Return the (X, Y) coordinate for the center point of the cell that contains the specified text.  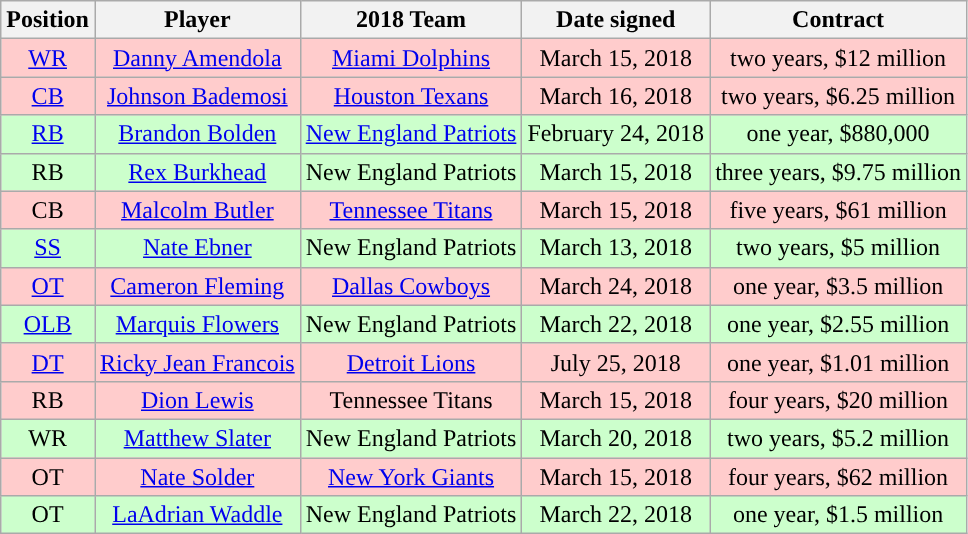
two years, $6.25 million (838, 96)
two years, $12 million (838, 58)
Date signed (616, 20)
three years, $9.75 million (838, 172)
February 24, 2018 (616, 134)
Contract (838, 20)
Position (48, 20)
one year, $1.5 million (838, 515)
one year, $1.01 million (838, 362)
LaAdrian Waddle (197, 515)
Johnson Bademosi (197, 96)
Houston Texans (411, 96)
Miami Dolphins (411, 58)
SS (48, 248)
Matthew Slater (197, 438)
Malcolm Butler (197, 210)
one year, $880,000 (838, 134)
Player (197, 20)
Ricky Jean Francois (197, 362)
Nate Solder (197, 477)
Dion Lewis (197, 400)
two years, $5.2 million (838, 438)
two years, $5 million (838, 248)
July 25, 2018 (616, 362)
Rex Burkhead (197, 172)
Cameron Fleming (197, 286)
Brandon Bolden (197, 134)
March 24, 2018 (616, 286)
Marquis Flowers (197, 324)
March 13, 2018 (616, 248)
Danny Amendola (197, 58)
2018 Team (411, 20)
New York Giants (411, 477)
one year, $3.5 million (838, 286)
Detroit Lions (411, 362)
March 16, 2018 (616, 96)
March 20, 2018 (616, 438)
Dallas Cowboys (411, 286)
five years, $61 million (838, 210)
four years, $62 million (838, 477)
one year, $2.55 million (838, 324)
OLB (48, 324)
four years, $20 million (838, 400)
DT (48, 362)
Nate Ebner (197, 248)
